Locate the cell with the specified text and output its [x, y] center coordinate. 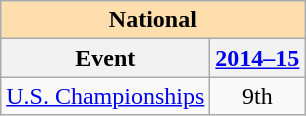
National [153, 20]
U.S. Championships [106, 96]
9th [258, 96]
2014–15 [258, 58]
Event [106, 58]
